Identify which cell holds the provided text, then report its [x, y] central coordinate. 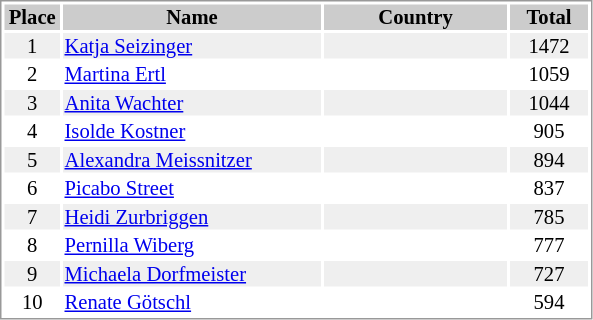
Michaela Dorfmeister [192, 274]
Alexandra Meissnitzer [192, 160]
Place [32, 17]
727 [549, 274]
Anita Wachter [192, 103]
2 [32, 75]
Isolde Kostner [192, 131]
837 [549, 189]
Katja Seizinger [192, 46]
1044 [549, 103]
6 [32, 189]
777 [549, 245]
3 [32, 103]
785 [549, 217]
7 [32, 217]
1059 [549, 75]
1472 [549, 46]
894 [549, 160]
Name [192, 17]
5 [32, 160]
4 [32, 131]
905 [549, 131]
Pernilla Wiberg [192, 245]
8 [32, 245]
1 [32, 46]
Heidi Zurbriggen [192, 217]
Renate Götschl [192, 303]
594 [549, 303]
Country [416, 17]
Total [549, 17]
Picabo Street [192, 189]
9 [32, 274]
10 [32, 303]
Martina Ertl [192, 75]
